Find where the given text appears and provide that cell's center as (X, Y) coordinate. 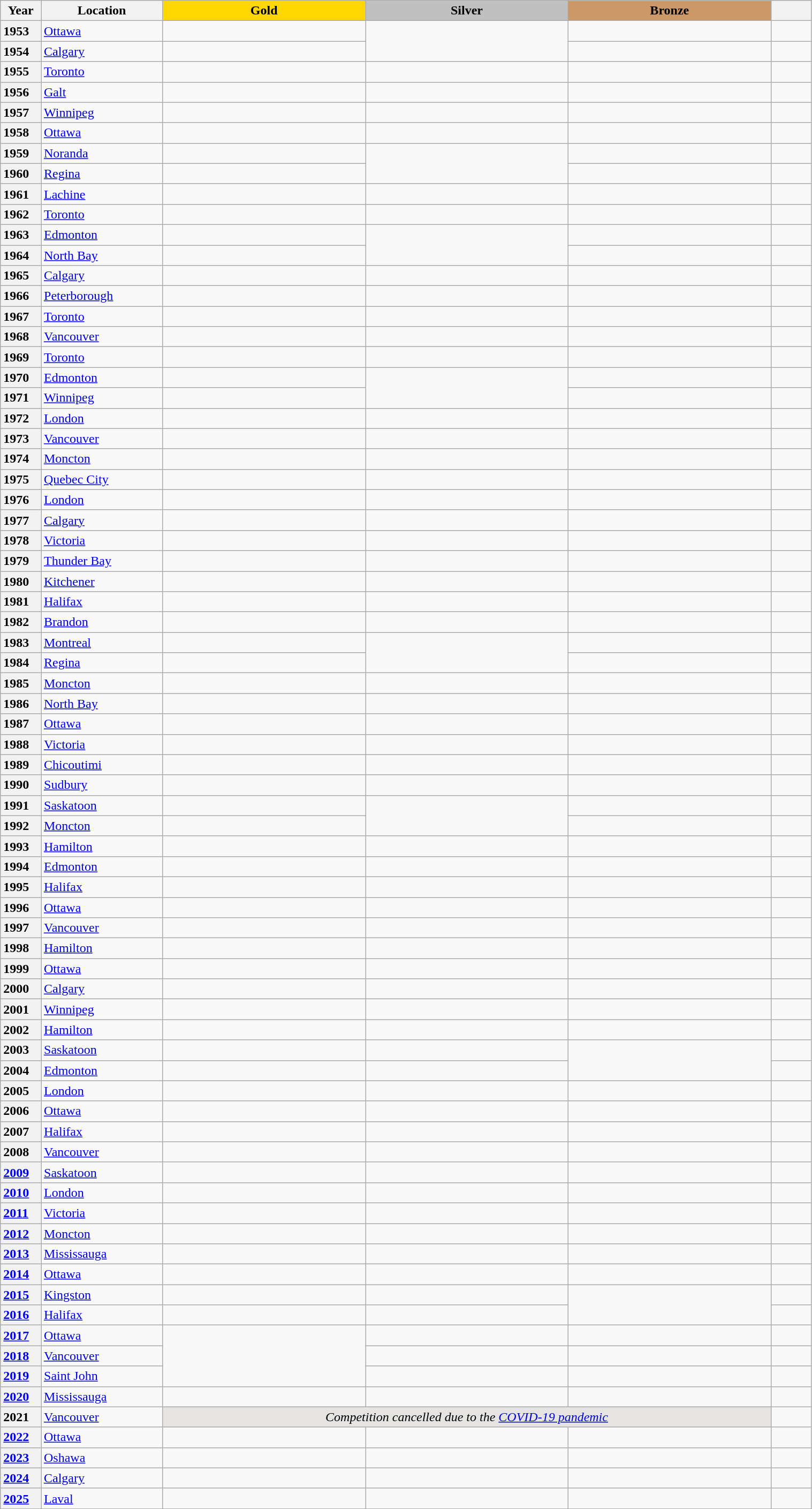
Noranda (102, 153)
1993 (21, 846)
Oshawa (102, 1458)
Chicoutimi (102, 765)
2025 (21, 1498)
2016 (21, 1315)
Silver (467, 11)
Peterborough (102, 296)
1953 (21, 31)
1956 (21, 92)
1972 (21, 418)
Year (21, 11)
1968 (21, 337)
1980 (21, 581)
Saint John (102, 1376)
1987 (21, 724)
1989 (21, 765)
1994 (21, 866)
1962 (21, 214)
1975 (21, 479)
Quebec City (102, 479)
2020 (21, 1397)
1998 (21, 948)
1955 (21, 72)
1960 (21, 173)
1988 (21, 744)
2006 (21, 1111)
1959 (21, 153)
2008 (21, 1152)
Bronze (669, 11)
1979 (21, 561)
1986 (21, 704)
Montreal (102, 643)
2001 (21, 1009)
1992 (21, 826)
2015 (21, 1295)
2009 (21, 1172)
2022 (21, 1437)
1976 (21, 500)
2021 (21, 1417)
1961 (21, 194)
2000 (21, 989)
1982 (21, 622)
Galt (102, 92)
2017 (21, 1336)
Thunder Bay (102, 561)
1954 (21, 51)
2004 (21, 1070)
1991 (21, 805)
Brandon (102, 622)
1966 (21, 296)
Gold (264, 11)
1963 (21, 235)
1997 (21, 928)
Lachine (102, 194)
2010 (21, 1193)
Laval (102, 1498)
1996 (21, 908)
2024 (21, 1478)
1964 (21, 255)
1957 (21, 112)
1974 (21, 459)
1970 (21, 378)
1983 (21, 643)
1973 (21, 439)
1978 (21, 540)
2018 (21, 1356)
Sudbury (102, 785)
1977 (21, 520)
1965 (21, 276)
1995 (21, 887)
1990 (21, 785)
2011 (21, 1213)
2007 (21, 1131)
1984 (21, 663)
1971 (21, 398)
1999 (21, 969)
1967 (21, 316)
2013 (21, 1254)
Kingston (102, 1295)
2002 (21, 1030)
Competition cancelled due to the COVID-19 pandemic (467, 1417)
2019 (21, 1376)
1981 (21, 602)
2014 (21, 1274)
2012 (21, 1233)
Location (102, 11)
Kitchener (102, 581)
2023 (21, 1458)
2003 (21, 1050)
1969 (21, 357)
1958 (21, 133)
1985 (21, 683)
2005 (21, 1091)
